Search for the cell housing the specified text and yield its (X, Y) center coordinate. 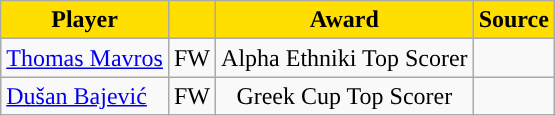
Greek Cup Top Scorer (345, 96)
Source (514, 20)
Player (85, 20)
Dušan Bajević (85, 96)
Thomas Mavros (85, 58)
Alpha Ethniki Top Scorer (345, 58)
Award (345, 20)
